Provide the (x, y) coordinate of the cell's center where the given text is located.  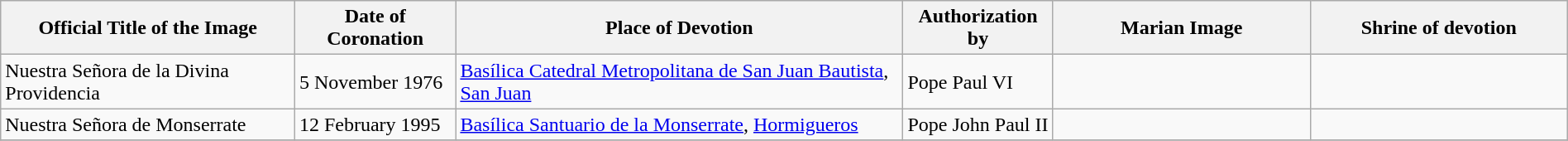
Authorization by (978, 28)
Marian Image (1181, 28)
Place of Devotion (680, 28)
Shrine of devotion (1439, 28)
Nuestra Señora de Monserrate (148, 124)
Basílica Santuario de la Monserrate, Hormigueros (680, 124)
Nuestra Señora de la Divina Providencia (148, 81)
Pope Paul VI (978, 81)
5 November 1976 (375, 81)
12 February 1995 (375, 124)
Pope John Paul II (978, 124)
Basílica Catedral Metropolitana de San Juan Bautista, San Juan (680, 81)
Date of Coronation (375, 28)
Official Title of the Image (148, 28)
